Capture the cell that displays the provided text and extract its [X, Y] central coordinate. 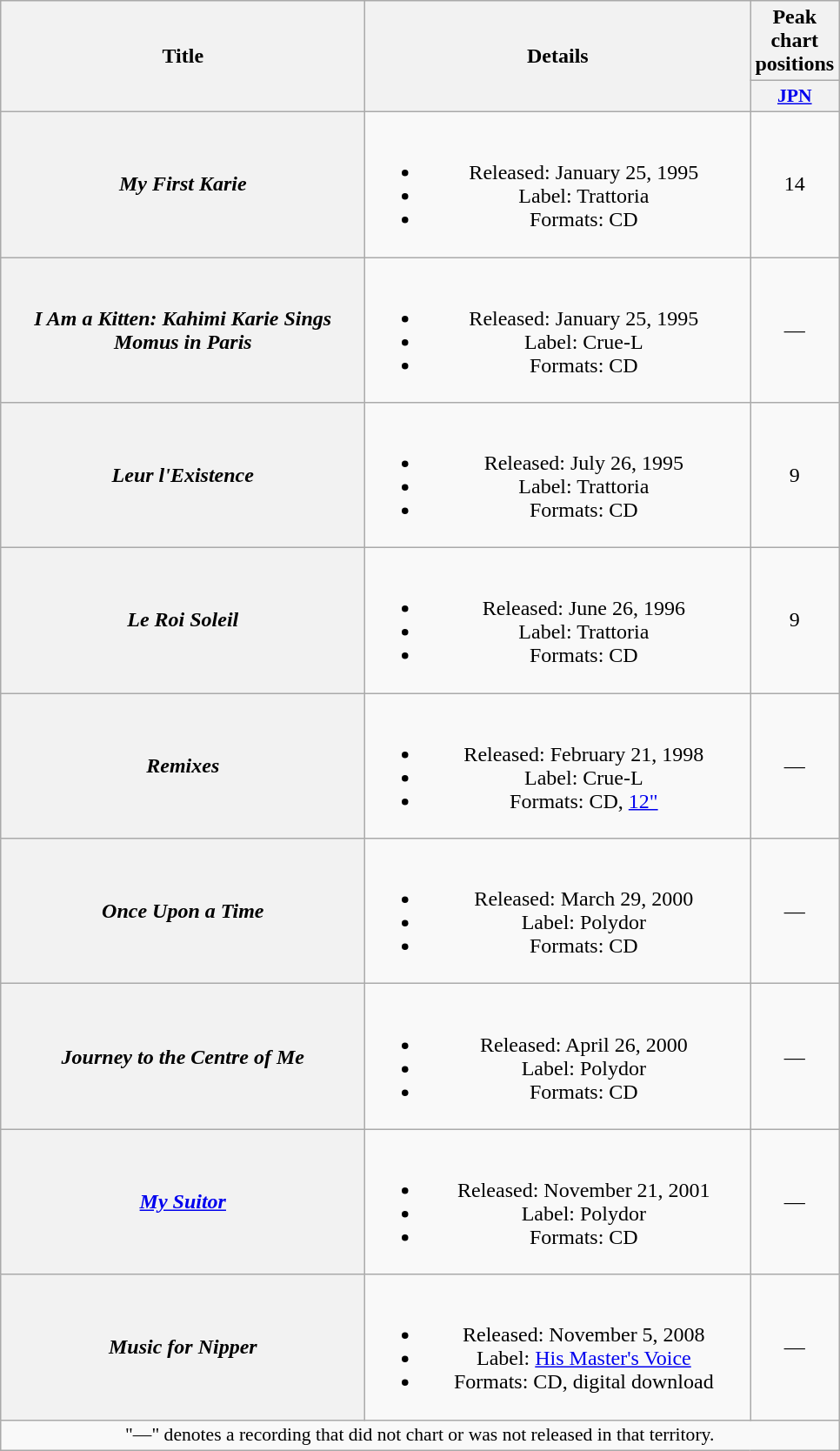
Le Roi Soleil [183, 621]
JPN [795, 97]
Released: January 25, 1995Label: Crue-LFormats: CD [558, 331]
Title [183, 57]
Music for Nipper [183, 1347]
Released: July 26, 1995Label: TrattoriaFormats: CD [558, 475]
Details [558, 57]
Released: November 5, 2008Label: His Master's VoiceFormats: CD, digital download [558, 1347]
My First Karie [183, 184]
Released: January 25, 1995Label: TrattoriaFormats: CD [558, 184]
Released: June 26, 1996Label: TrattoriaFormats: CD [558, 621]
Peak chart positions [795, 41]
Journey to the Centre of Me [183, 1056]
Once Upon a Time [183, 912]
I Am a Kitten: Kahimi Karie Sings Momus in Paris [183, 331]
Released: February 21, 1998Label: Crue-LFormats: CD, 12" [558, 766]
Released: March 29, 2000Label: PolydorFormats: CD [558, 912]
"—" denotes a recording that did not chart or was not released in that territory. [420, 1435]
My Suitor [183, 1202]
Remixes [183, 766]
Released: April 26, 2000Label: PolydorFormats: CD [558, 1056]
Leur l'Existence [183, 475]
14 [795, 184]
Released: November 21, 2001Label: PolydorFormats: CD [558, 1202]
